Find where the given text appears and provide that cell's center as [X, Y] coordinate. 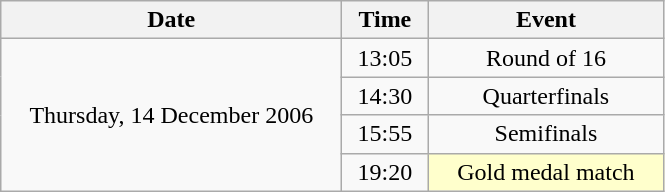
19:20 [385, 172]
Event [546, 20]
14:30 [385, 96]
Semifinals [546, 134]
Thursday, 14 December 2006 [172, 115]
Gold medal match [546, 172]
15:55 [385, 134]
Date [172, 20]
Quarterfinals [546, 96]
Round of 16 [546, 58]
13:05 [385, 58]
Time [385, 20]
